From the cell containing the given text, extract its center point as (X, Y) coordinate. 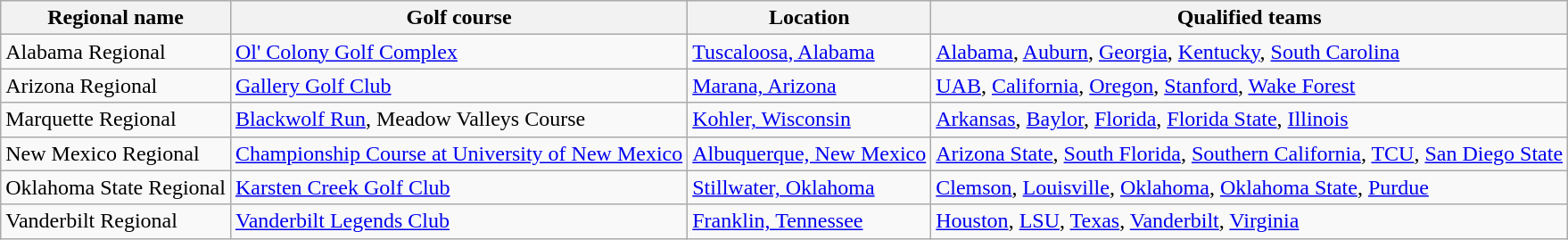
Vanderbilt Regional (116, 221)
Albuquerque, New Mexico (810, 153)
Tuscaloosa, Alabama (810, 52)
Gallery Golf Club (458, 86)
Alabama, Auburn, Georgia, Kentucky, South Carolina (1250, 52)
Alabama Regional (116, 52)
Blackwolf Run, Meadow Valleys Course (458, 120)
Stillwater, Oklahoma (810, 187)
Kohler, Wisconsin (810, 120)
UAB, California, Oregon, Stanford, Wake Forest (1250, 86)
Karsten Creek Golf Club (458, 187)
Location (810, 18)
Marana, Arizona (810, 86)
New Mexico Regional (116, 153)
Oklahoma State Regional (116, 187)
Clemson, Louisville, Oklahoma, Oklahoma State, Purdue (1250, 187)
Arizona Regional (116, 86)
Golf course (458, 18)
Franklin, Tennessee (810, 221)
Championship Course at University of New Mexico (458, 153)
Ol' Colony Golf Complex (458, 52)
Qualified teams (1250, 18)
Regional name (116, 18)
Marquette Regional (116, 120)
Arkansas, Baylor, Florida, Florida State, Illinois (1250, 120)
Houston, LSU, Texas, Vanderbilt, Virginia (1250, 221)
Vanderbilt Legends Club (458, 221)
Arizona State, South Florida, Southern California, TCU, San Diego State (1250, 153)
